Detect which cell encompasses the target text, then output its (X, Y) center coordinate. 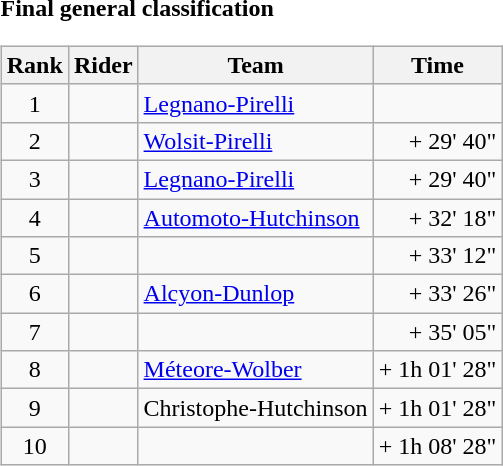
8 (34, 370)
3 (34, 179)
+ 33' 12" (438, 256)
Wolsit-Pirelli (256, 141)
7 (34, 332)
Alcyon-Dunlop (256, 294)
Christophe-Hutchinson (256, 408)
5 (34, 256)
Time (438, 65)
6 (34, 294)
Rider (103, 65)
Team (256, 65)
1 (34, 103)
+ 1h 08' 28" (438, 446)
9 (34, 408)
10 (34, 446)
+ 33' 26" (438, 294)
Rank (34, 65)
2 (34, 141)
Méteore-Wolber (256, 370)
+ 32' 18" (438, 217)
Automoto-Hutchinson (256, 217)
4 (34, 217)
+ 35' 05" (438, 332)
